Output the [X, Y] coordinate of the center of the cell containing the given text.  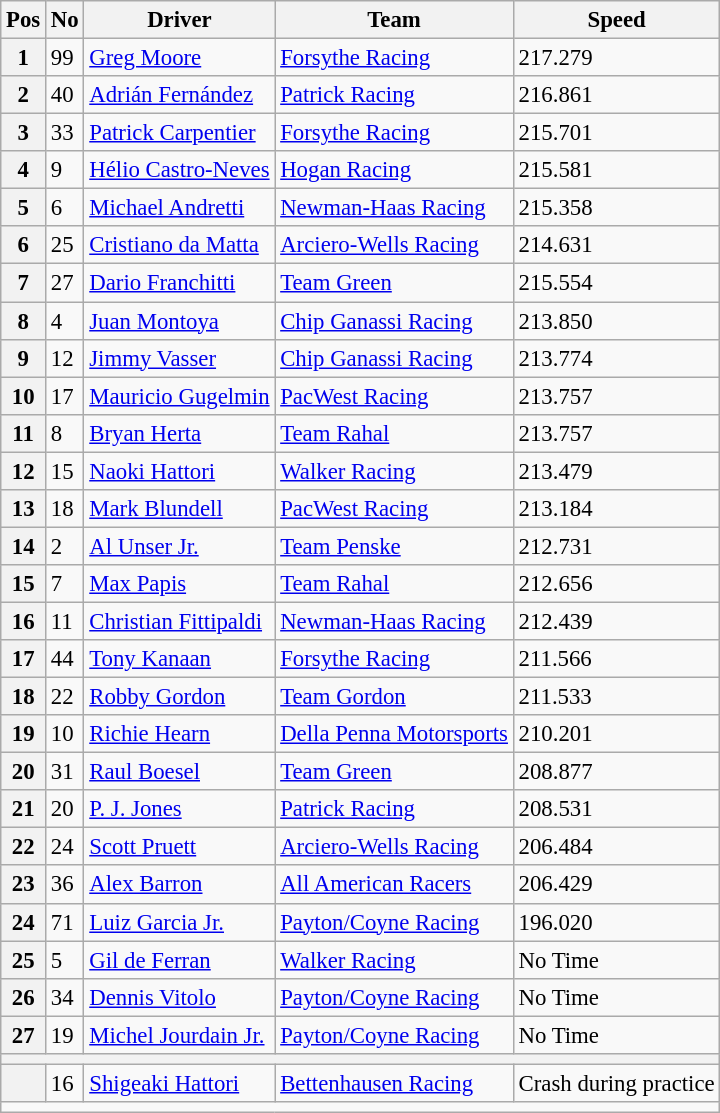
All American Racers [394, 885]
Jimmy Vasser [180, 358]
Robby Gordon [180, 697]
Driver [180, 20]
215.554 [616, 283]
212.731 [616, 546]
206.429 [616, 885]
213.184 [616, 509]
Mauricio Gugelmin [180, 396]
213.774 [616, 358]
208.877 [616, 772]
Shigeaki Hattori [180, 1083]
217.279 [616, 58]
34 [65, 997]
Juan Montoya [180, 321]
26 [24, 997]
214.631 [616, 245]
P. J. Jones [180, 809]
212.656 [616, 584]
44 [65, 659]
Team Gordon [394, 697]
Patrick Carpentier [180, 133]
212.439 [616, 621]
216.861 [616, 95]
21 [24, 809]
Adrián Fernández [180, 95]
Bryan Herta [180, 433]
196.020 [616, 922]
Alex Barron [180, 885]
Speed [616, 20]
211.566 [616, 659]
Christian Fittipaldi [180, 621]
Michael Andretti [180, 208]
Greg Moore [180, 58]
40 [65, 95]
Bettenhausen Racing [394, 1083]
23 [24, 885]
36 [65, 885]
Al Unser Jr. [180, 546]
215.701 [616, 133]
1 [24, 58]
Pos [24, 20]
211.533 [616, 697]
215.358 [616, 208]
Tony Kanaan [180, 659]
206.484 [616, 847]
213.850 [616, 321]
Cristiano da Matta [180, 245]
No [65, 20]
Team Penske [394, 546]
213.479 [616, 471]
99 [65, 58]
13 [24, 509]
Mark Blundell [180, 509]
Team [394, 20]
Gil de Ferran [180, 960]
Scott Pruett [180, 847]
Hogan Racing [394, 170]
215.581 [616, 170]
Luiz Garcia Jr. [180, 922]
31 [65, 772]
Dennis Vitolo [180, 997]
14 [24, 546]
Della Penna Motorsports [394, 734]
Michel Jourdain Jr. [180, 1035]
208.531 [616, 809]
Naoki Hattori [180, 471]
3 [24, 133]
33 [65, 133]
Hélio Castro-Neves [180, 170]
Max Papis [180, 584]
Richie Hearn [180, 734]
Crash during practice [616, 1083]
210.201 [616, 734]
71 [65, 922]
Dario Franchitti [180, 283]
Raul Boesel [180, 772]
